Provide the (x, y) coordinate of the cell's center where the given text is located.  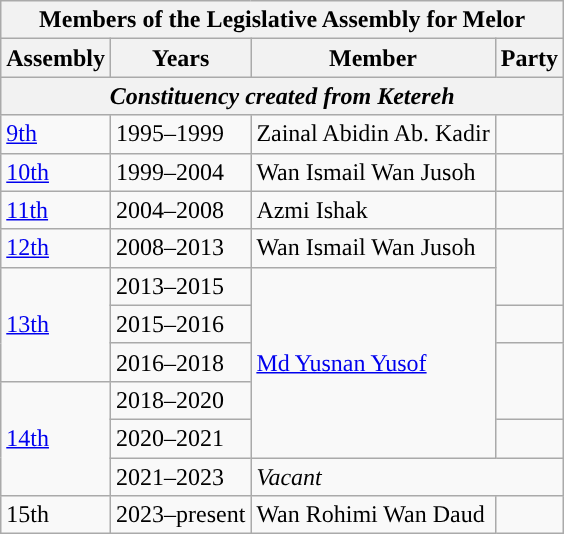
Constituency created from Ketereh (282, 96)
12th (56, 248)
Vacant (408, 477)
2018–2020 (180, 400)
2016–2018 (180, 362)
2021–2023 (180, 477)
Member (373, 58)
2023–present (180, 515)
11th (56, 210)
10th (56, 172)
1999–2004 (180, 172)
1995–1999 (180, 134)
2008–2013 (180, 248)
2013–2015 (180, 286)
15th (56, 515)
2004–2008 (180, 210)
14th (56, 438)
Md Yusnan Yusof (373, 362)
13th (56, 324)
Assembly (56, 58)
2020–2021 (180, 438)
9th (56, 134)
Zainal Abidin Ab. Kadir (373, 134)
Azmi Ishak (373, 210)
Wan Rohimi Wan Daud (373, 515)
Party (529, 58)
Years (180, 58)
Members of the Legislative Assembly for Melor (282, 20)
2015–2016 (180, 324)
